Return (x, y) of the center of cell containing provided text 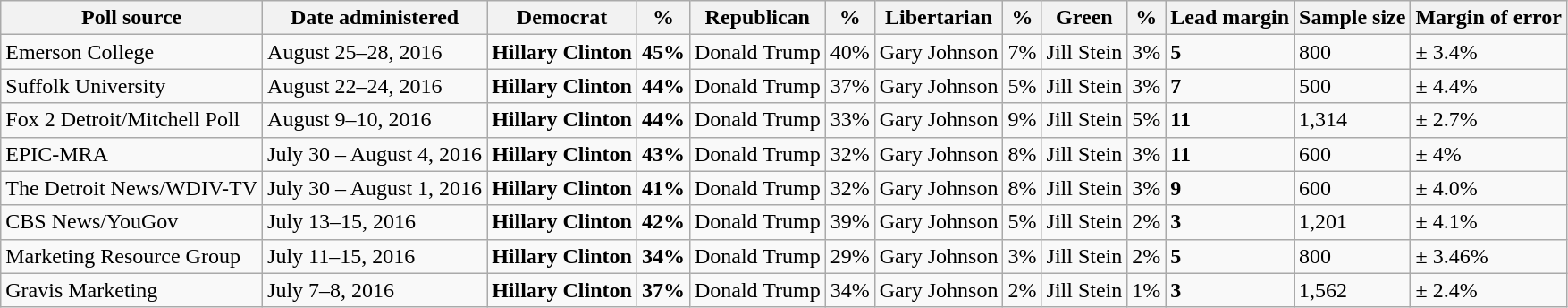
± 4.0% (1489, 188)
500 (1353, 86)
9% (1023, 120)
Libertarian (939, 18)
1% (1146, 290)
42% (663, 222)
August 25–28, 2016 (375, 52)
Fox 2 Detroit/Mitchell Poll (132, 120)
41% (663, 188)
± 4.4% (1489, 86)
1,562 (1353, 290)
Green (1084, 18)
± 4.1% (1489, 222)
9 (1230, 188)
Lead margin (1230, 18)
July 30 – August 1, 2016 (375, 188)
29% (849, 256)
40% (849, 52)
Republican (757, 18)
± 4% (1489, 154)
45% (663, 52)
± 3.46% (1489, 256)
Emerson College (132, 52)
Margin of error (1489, 18)
The Detroit News/WDIV-TV (132, 188)
± 3.4% (1489, 52)
7% (1023, 52)
CBS News/YouGov (132, 222)
Gravis Marketing (132, 290)
Democrat (562, 18)
39% (849, 222)
July 30 – August 4, 2016 (375, 154)
Suffolk University (132, 86)
July 11–15, 2016 (375, 256)
July 7–8, 2016 (375, 290)
43% (663, 154)
Poll source (132, 18)
± 2.4% (1489, 290)
± 2.7% (1489, 120)
Marketing Resource Group (132, 256)
Date administered (375, 18)
July 13–15, 2016 (375, 222)
August 9–10, 2016 (375, 120)
August 22–24, 2016 (375, 86)
1,314 (1353, 120)
EPIC-MRA (132, 154)
7 (1230, 86)
Sample size (1353, 18)
1,201 (1353, 222)
33% (849, 120)
